Find where the given text appears and provide that cell's center as [x, y] coordinate. 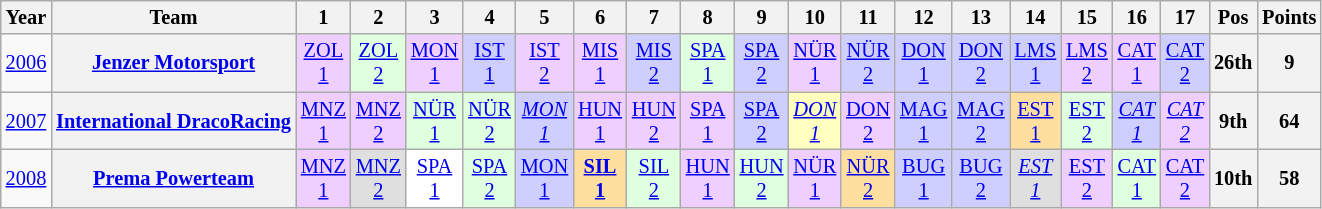
Prema Powerteam [174, 178]
1 [324, 17]
Year [26, 17]
14 [1036, 17]
ZOL1 [324, 63]
3 [434, 17]
4 [490, 17]
Team [174, 17]
12 [924, 17]
11 [868, 17]
IST2 [544, 63]
58 [1289, 178]
MIS1 [600, 63]
13 [980, 17]
BUG1 [924, 178]
2008 [26, 178]
2 [378, 17]
17 [1185, 17]
6 [600, 17]
5 [544, 17]
Jenzer Motorsport [174, 63]
2006 [26, 63]
9th [1233, 121]
MAG1 [924, 121]
LMS1 [1036, 63]
64 [1289, 121]
2007 [26, 121]
IST1 [490, 63]
10th [1233, 178]
Pos [1233, 17]
Points [1289, 17]
10 [814, 17]
26th [1233, 63]
SIL1 [600, 178]
BUG2 [980, 178]
7 [654, 17]
ZOL2 [378, 63]
16 [1137, 17]
SIL2 [654, 178]
15 [1087, 17]
MIS2 [654, 63]
International DracoRacing [174, 121]
8 [708, 17]
LMS2 [1087, 63]
MAG2 [980, 121]
